Capture the cell that displays the provided text and extract its [x, y] central coordinate. 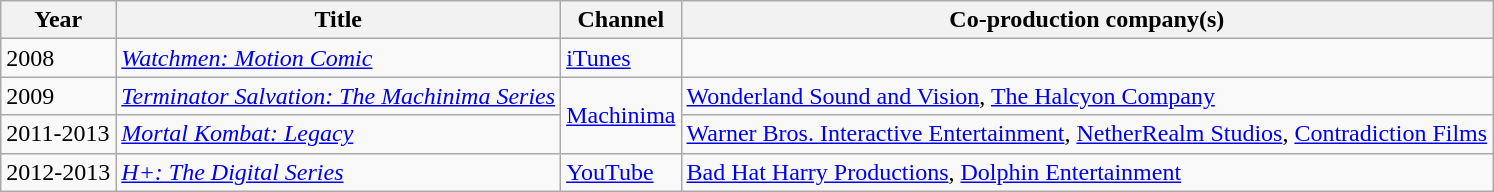
Warner Bros. Interactive Entertainment, NetherRealm Studios, Contradiction Films [1087, 134]
Bad Hat Harry Productions, Dolphin Entertainment [1087, 172]
2008 [58, 58]
iTunes [621, 58]
H+: The Digital Series [338, 172]
Terminator Salvation: The Machinima Series [338, 96]
Wonderland Sound and Vision, The Halcyon Company [1087, 96]
2009 [58, 96]
Channel [621, 20]
Mortal Kombat: Legacy [338, 134]
Watchmen: Motion Comic [338, 58]
Year [58, 20]
2012-2013 [58, 172]
2011-2013 [58, 134]
Machinima [621, 115]
Co-production company(s) [1087, 20]
YouTube [621, 172]
Title [338, 20]
